Provide the [x, y] coordinate of the cell's center where the given text is located.  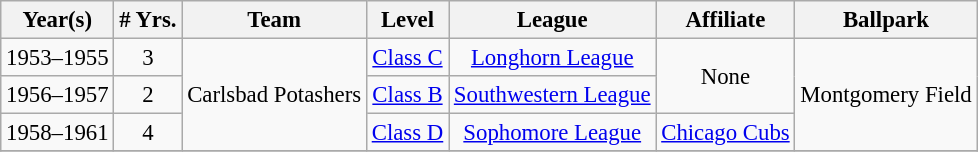
1958–1961 [58, 133]
4 [148, 133]
Affiliate [726, 20]
2 [148, 95]
League [552, 20]
Level [407, 20]
# Yrs. [148, 20]
1956–1957 [58, 95]
None [726, 76]
Carlsbad Potashers [274, 96]
Sophomore League [552, 133]
1953–1955 [58, 58]
Montgomery Field [886, 96]
Southwestern League [552, 95]
Class C [407, 58]
Ballpark [886, 20]
3 [148, 58]
Class D [407, 133]
Chicago Cubs [726, 133]
Team [274, 20]
Class B [407, 95]
Year(s) [58, 20]
Longhorn League [552, 58]
